Determine the [x, y] coordinate at the center of the cell enclosing the given text.  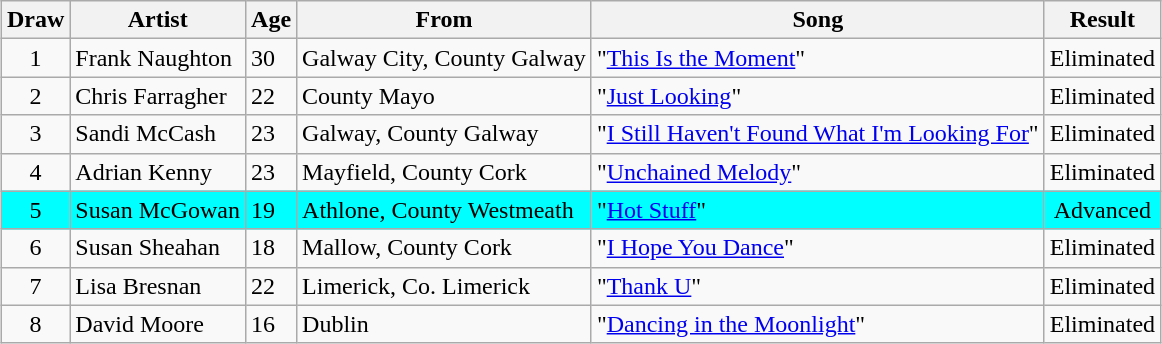
16 [272, 324]
Age [272, 20]
1 [35, 58]
"Thank U" [818, 286]
From [444, 20]
Sandi McCash [158, 134]
Limerick, Co. Limerick [444, 286]
30 [272, 58]
18 [272, 248]
"Hot Stuff" [818, 210]
"Dancing in the Moonlight" [818, 324]
"I Still Haven't Found What I'm Looking For" [818, 134]
Lisa Bresnan [158, 286]
Chris Farragher [158, 96]
Result [1102, 20]
"Unchained Melody" [818, 172]
Artist [158, 20]
19 [272, 210]
Draw [35, 20]
"I Hope You Dance" [818, 248]
Galway, County Galway [444, 134]
Mallow, County Cork [444, 248]
Adrian Kenny [158, 172]
"This Is the Moment" [818, 58]
Galway City, County Galway [444, 58]
Advanced [1102, 210]
3 [35, 134]
Susan Sheahan [158, 248]
Song [818, 20]
8 [35, 324]
Mayfield, County Cork [444, 172]
Susan McGowan [158, 210]
5 [35, 210]
Frank Naughton [158, 58]
Athlone, County Westmeath [444, 210]
6 [35, 248]
Dublin [444, 324]
4 [35, 172]
David Moore [158, 324]
2 [35, 96]
7 [35, 286]
County Mayo [444, 96]
"Just Looking" [818, 96]
